Return [X, Y] of the center of cell containing provided text 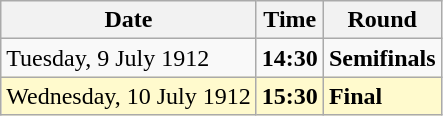
Semifinals [382, 58]
14:30 [290, 58]
Time [290, 20]
Round [382, 20]
15:30 [290, 96]
Tuesday, 9 July 1912 [129, 58]
Date [129, 20]
Wednesday, 10 July 1912 [129, 96]
Final [382, 96]
